Return the (X, Y) coordinate for the center point of the cell that contains the specified text.  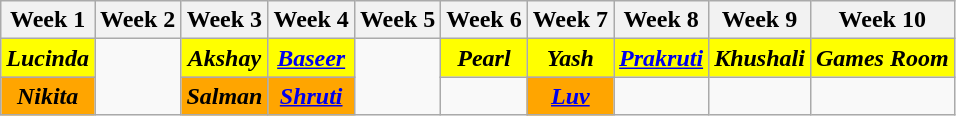
Week 8 (662, 20)
Week 9 (760, 20)
Shruti (311, 96)
Week 1 (48, 20)
Pearl (484, 58)
Khushali (760, 58)
Week 7 (570, 20)
Week 10 (882, 20)
Nikita (48, 96)
Akshay (224, 58)
Salman (224, 96)
Week 6 (484, 20)
Baseer (311, 58)
Week 4 (311, 20)
Lucinda (48, 58)
Prakruti (662, 58)
Games Room (882, 58)
Yash (570, 58)
Luv (570, 96)
Week 3 (224, 20)
Week 2 (137, 20)
Week 5 (397, 20)
